Scan for the cell matching the given text and deliver its (x, y) coordinate at center. 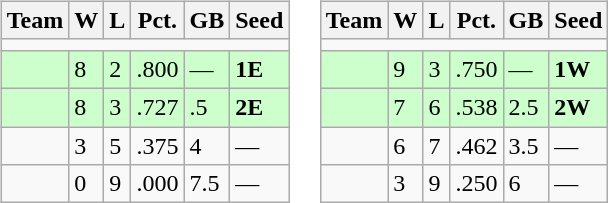
.800 (158, 69)
2 (118, 69)
.462 (476, 145)
5 (118, 145)
2.5 (526, 107)
.750 (476, 69)
.538 (476, 107)
.727 (158, 107)
.250 (476, 184)
.5 (207, 107)
2W (578, 107)
1W (578, 69)
1E (260, 69)
.000 (158, 184)
4 (207, 145)
0 (86, 184)
2E (260, 107)
.375 (158, 145)
3.5 (526, 145)
7.5 (207, 184)
